Locate the cell with the specified text and output its [x, y] center coordinate. 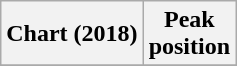
Peakposition [189, 34]
Chart (2018) [72, 34]
